Output the (x, y) coordinate of the center of the cell containing the given text.  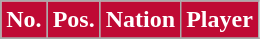
Pos. (74, 20)
No. (24, 20)
Player (220, 20)
Nation (140, 20)
